Extract the [X, Y] coordinate from the center of the cell holding the provided text.  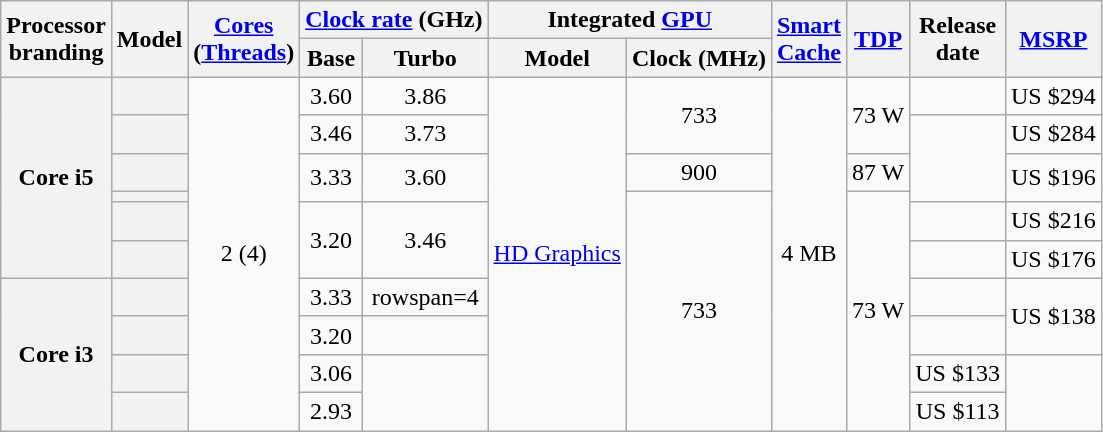
2.93 [332, 411]
TDP [878, 39]
3.06 [332, 373]
US $176 [1053, 259]
3.73 [426, 134]
Cores(Threads) [244, 39]
rowspan=4 [426, 297]
HD Graphics [557, 254]
900 [698, 172]
Clock (MHz) [698, 58]
Core i5 [56, 178]
3.86 [426, 96]
US $216 [1053, 221]
Clock rate (GHz) [394, 20]
US $138 [1053, 316]
Base [332, 58]
87 W [878, 172]
US $284 [1053, 134]
2 (4) [244, 254]
Integrated GPU [630, 20]
Turbo [426, 58]
SmartCache [808, 39]
4 MB [808, 254]
Processorbranding [56, 39]
MSRP [1053, 39]
Releasedate [958, 39]
US $196 [1053, 178]
US $113 [958, 411]
US $294 [1053, 96]
Core i3 [56, 354]
US $133 [958, 373]
